From the cell containing the given text, extract its center point as [x, y] coordinate. 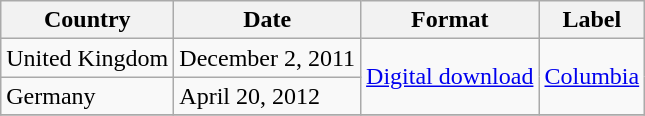
Label [592, 20]
United Kingdom [88, 58]
December 2, 2011 [268, 58]
Digital download [450, 77]
Columbia [592, 77]
Germany [88, 96]
April 20, 2012 [268, 96]
Format [450, 20]
Date [268, 20]
Country [88, 20]
